Locate the cell with the specified text and output its [x, y] center coordinate. 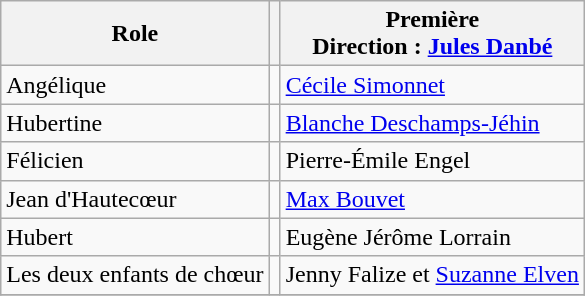
Les deux enfants de chœur [135, 275]
Hubertine [135, 123]
Hubert [135, 237]
Role [135, 34]
Angélique [135, 85]
PremièreDirection : Jules Danbé [432, 34]
Max Bouvet [432, 199]
Eugène Jérôme Lorrain [432, 237]
Blanche Deschamps-Jéhin [432, 123]
Félicien [135, 161]
Cécile Simonnet [432, 85]
Jean d'Hautecœur [135, 199]
Pierre-Émile Engel [432, 161]
Jenny Falize et Suzanne Elven [432, 275]
